Capture the cell that displays the provided text and extract its [x, y] central coordinate. 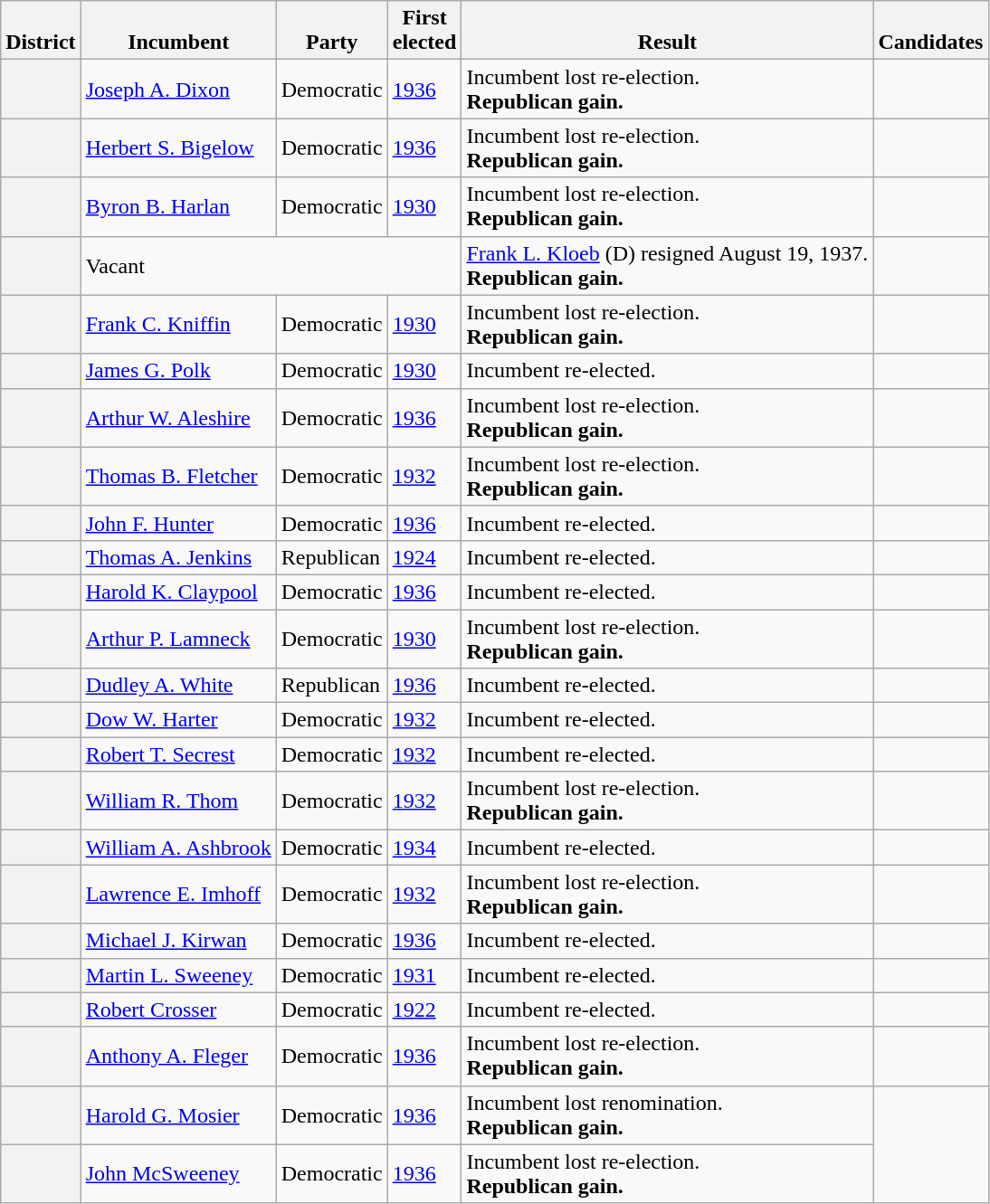
Joseph A. Dixon [178, 89]
Dudley A. White [178, 686]
Vacant [271, 266]
1931 [424, 975]
John F. Hunter [178, 523]
District [41, 31]
Martin L. Sweeney [178, 975]
John McSweeney [178, 1174]
Thomas A. Jenkins [178, 557]
Frank C. Kniffin [178, 324]
1924 [424, 557]
William R. Thom [178, 801]
Herbert S. Bigelow [178, 148]
Harold G. Mosier [178, 1114]
1934 [424, 848]
Robert Crosser [178, 1010]
Party [331, 31]
1922 [424, 1010]
Arthur P. Lamneck [178, 639]
Candidates [930, 31]
Harold K. Claypool [178, 592]
Frank L. Kloeb (D) resigned August 19, 1937.Republican gain. [668, 266]
Incumbent lost renomination.Republican gain. [668, 1114]
Byron B. Harlan [178, 206]
Michael J. Kirwan [178, 941]
James G. Polk [178, 371]
Dow W. Harter [178, 720]
Incumbent [178, 31]
Arthur W. Aleshire [178, 418]
Thomas B. Fletcher [178, 476]
Result [668, 31]
Firstelected [424, 31]
Anthony A. Fleger [178, 1057]
William A. Ashbrook [178, 848]
Robert T. Secrest [178, 754]
Lawrence E. Imhoff [178, 894]
